From the cell containing the given text, extract its center point as (X, Y) coordinate. 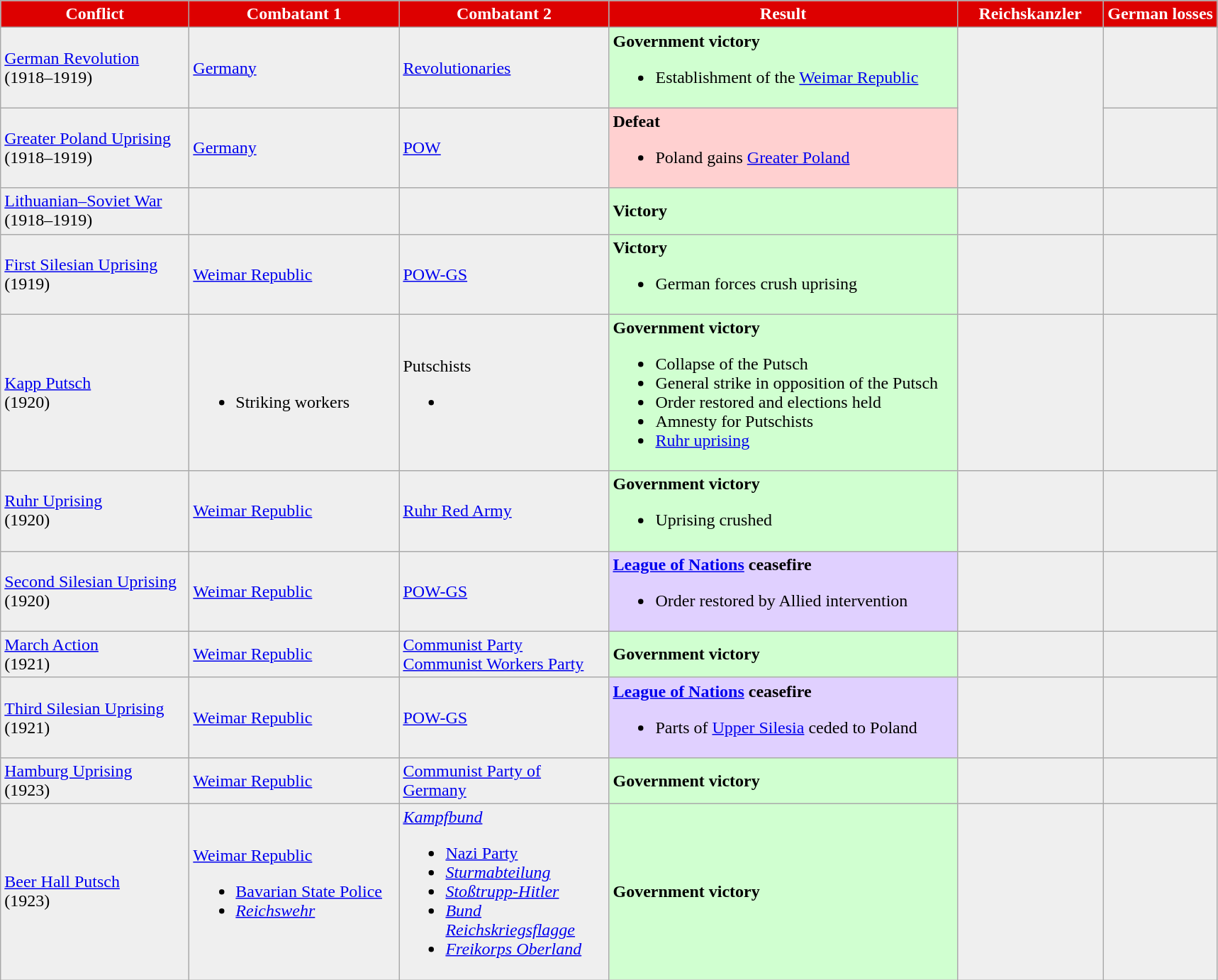
Combatant 2 (504, 14)
Greater Poland Uprising(1918–1919) (95, 147)
March Action(1921) (95, 654)
Weimar Republic Bavarian State Police Reichswehr (294, 891)
Government victoryUprising crushed (783, 511)
Kampfbund Nazi Party SturmabteilungStoßtrupp-HitlerBund ReichskriegsflaggeFreikorps Oberland (504, 891)
Second Silesian Uprising(1920) (95, 591)
VictoryGerman forces crush uprising (783, 274)
Beer Hall Putsch(1923) (95, 891)
First Silesian Uprising(1919) (95, 274)
Conflict (95, 14)
Reichskanzler (1030, 14)
Kapp Putsch(1920) (95, 393)
Communist Party of Germany (504, 780)
POW (504, 147)
Putschists (504, 393)
Government victoryEstablishment of the Weimar Republic (783, 68)
Result (783, 14)
Lithuanian–Soviet War(1918–1919) (95, 211)
Combatant 1 (294, 14)
League of Nations ceasefireOrder restored by Allied intervention (783, 591)
Victory (783, 211)
German losses (1160, 14)
Communist Party Communist Workers Party (504, 654)
German Revolution(1918–1919) (95, 68)
Third Silesian Uprising(1921) (95, 718)
Revolutionaries (504, 68)
Ruhr Uprising(1920) (95, 511)
League of Nations ceasefireParts of Upper Silesia ceded to Poland (783, 718)
Hamburg Uprising(1923) (95, 780)
Striking workers (294, 393)
DefeatPoland gains Greater Poland (783, 147)
Ruhr Red Army (504, 511)
